Output the (x, y) coordinate of the center of the cell containing the given text.  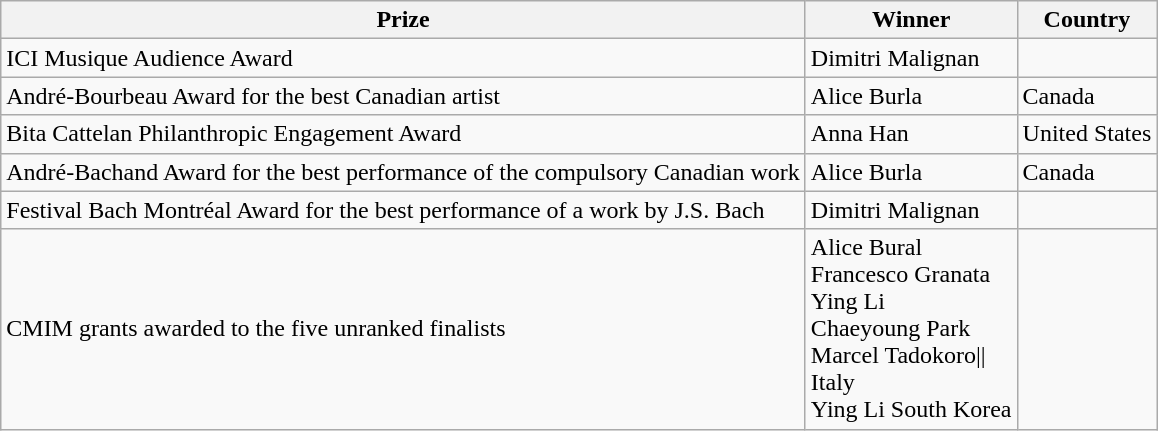
United States (1087, 134)
CMIM grants awarded to the five unranked finalists (404, 329)
Bita Cattelan Philanthropic Engagement Award (404, 134)
Prize (404, 20)
André-Bachand Award for the best performance of the compulsory Canadian work (404, 172)
Country (1087, 20)
Festival Bach Montréal Award for the best performance of a work by J.S. Bach (404, 210)
Winner (911, 20)
André-Bourbeau Award for the best Canadian artist (404, 96)
Anna Han (911, 134)
Alice BuralFrancesco GranataYing LiChaeyoung ParkMarcel Tadokoro|| Italy Ying Li South Korea (911, 329)
ICI Musique Audience Award (404, 58)
